Detect which cell encompasses the target text, then output its (X, Y) center coordinate. 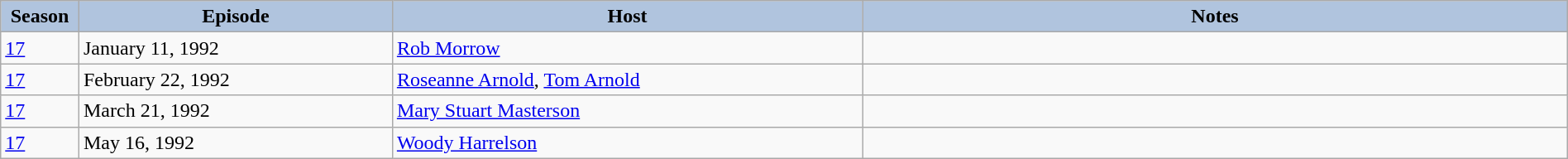
Episode (235, 17)
Notes (1216, 17)
Woody Harrelson (627, 142)
Roseanne Arnold, Tom Arnold (627, 79)
Host (627, 17)
Mary Stuart Masterson (627, 111)
May 16, 1992 (235, 142)
January 11, 1992 (235, 48)
February 22, 1992 (235, 79)
March 21, 1992 (235, 111)
Season (40, 17)
Rob Morrow (627, 48)
